Detect which cell encompasses the target text, then output its (X, Y) center coordinate. 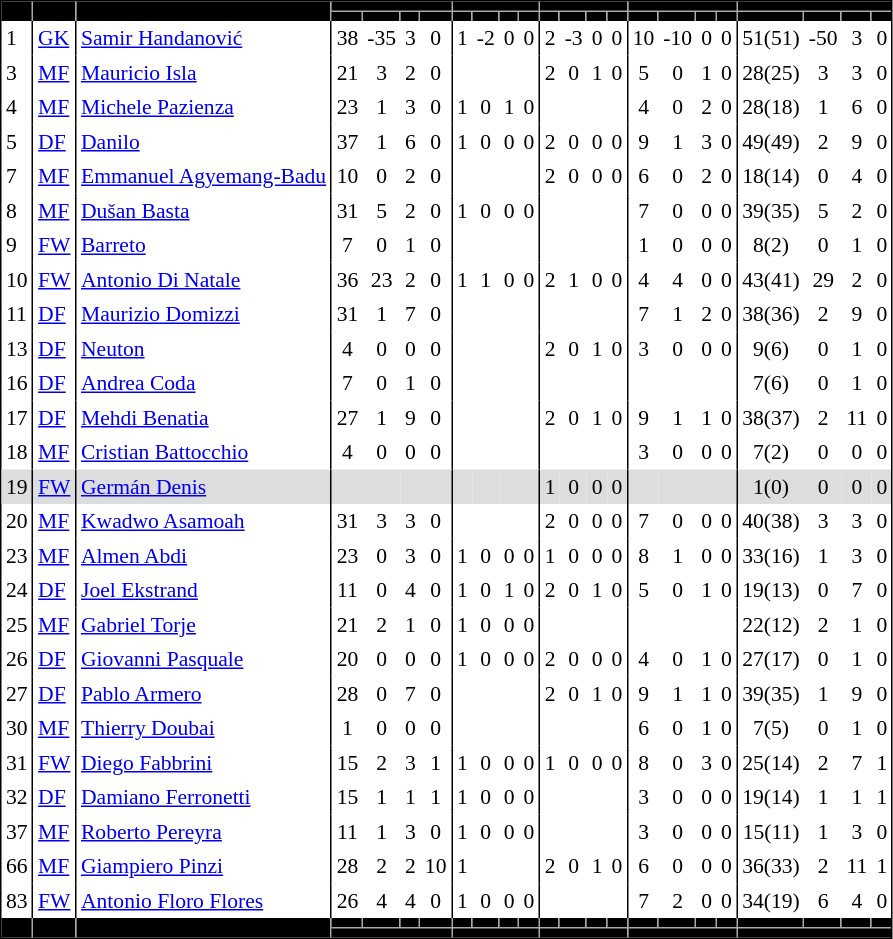
Giampiero Pinzi (204, 866)
Diego Fabbrini (204, 763)
GK (56, 38)
36 (348, 279)
Joel Ekstrand (204, 590)
33(16) (772, 555)
34(19) (772, 901)
Michele Pazienza (204, 107)
36(33) (772, 866)
30 (18, 728)
38(37) (772, 417)
66 (18, 866)
Damiano Ferronetti (204, 797)
49(49) (772, 141)
Pablo Armero (204, 693)
-3 (574, 38)
Gabriel Torje (204, 625)
-35 (382, 38)
Giovanni Pasquale (204, 659)
Almen Abdi (204, 555)
29 (823, 279)
28(18) (772, 107)
22(12) (772, 625)
27(17) (772, 659)
16 (18, 383)
18(14) (772, 176)
51(51) (772, 38)
19(13) (772, 590)
8(2) (772, 245)
7(2) (772, 452)
-10 (678, 38)
Danilo (204, 141)
Emmanuel Agyemang-Badu (204, 176)
17 (18, 417)
24 (18, 590)
Thierry Doubai (204, 728)
Dušan Basta (204, 211)
25 (18, 625)
28(25) (772, 73)
1(0) (772, 487)
38 (348, 38)
Mauricio Isla (204, 73)
Barreto (204, 245)
Germán Denis (204, 487)
Cristian Battocchio (204, 452)
43(41) (772, 279)
Neuton (204, 349)
Maurizio Domizzi (204, 314)
13 (18, 349)
32 (18, 797)
Andrea Coda (204, 383)
25(14) (772, 763)
Samir Handanović (204, 38)
Antonio Di Natale (204, 279)
40(38) (772, 521)
83 (18, 901)
38(36) (772, 314)
Roberto Pereyra (204, 831)
-50 (823, 38)
Kwadwo Asamoah (204, 521)
7(6) (772, 383)
-2 (486, 38)
9(6) (772, 349)
Mehdi Benatia (204, 417)
7(5) (772, 728)
15(11) (772, 831)
19 (18, 487)
18 (18, 452)
Antonio Floro Flores (204, 901)
19(14) (772, 797)
